Extract the (x, y) coordinate from the center of the cell holding the provided text.  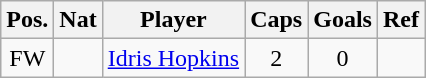
Pos. (28, 20)
2 (276, 58)
Caps (276, 20)
Player (173, 20)
FW (28, 58)
0 (343, 58)
Idris Hopkins (173, 58)
Nat (78, 20)
Ref (400, 20)
Goals (343, 20)
